Locate the cell with the specified text and output its (x, y) center coordinate. 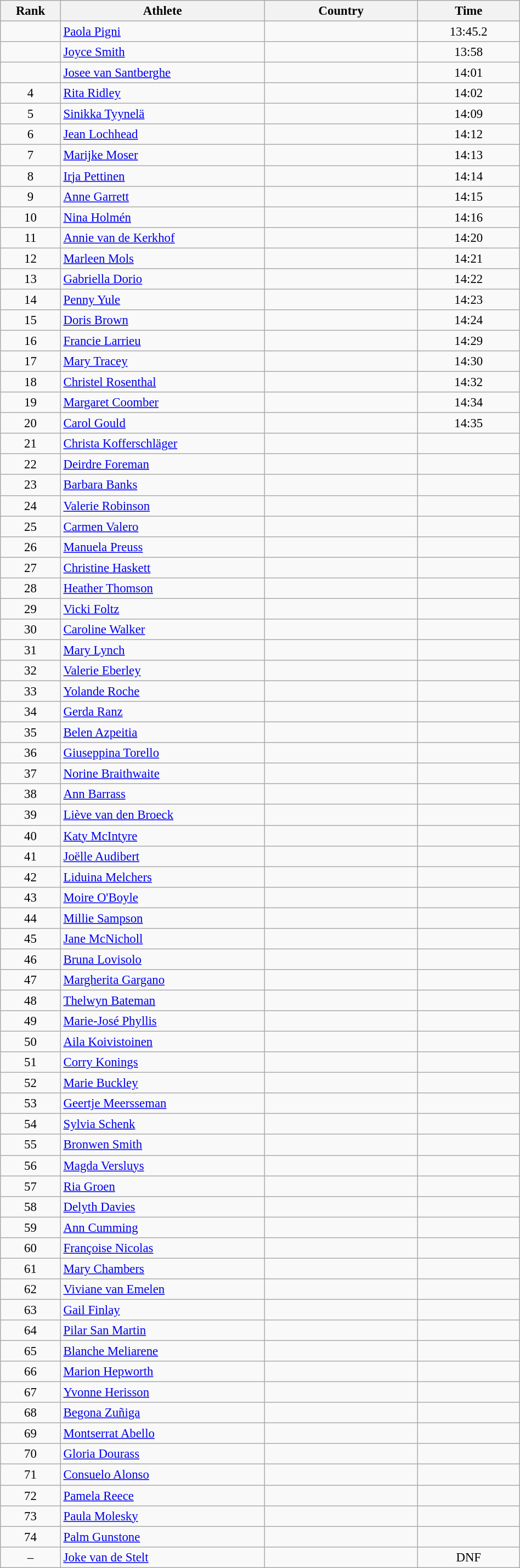
6 (31, 134)
Barbara Banks (162, 485)
14:29 (468, 341)
14:30 (468, 361)
Corry Konings (162, 1062)
20 (31, 423)
Margherita Gargano (162, 980)
70 (31, 1454)
16 (31, 341)
36 (31, 753)
35 (31, 733)
32 (31, 671)
55 (31, 1145)
Liduina Melchers (162, 877)
14:20 (468, 237)
Rita Ridley (162, 93)
Marijke Moser (162, 155)
Gloria Dourass (162, 1454)
Giuseppina Torello (162, 753)
Gabriella Dorio (162, 279)
10 (31, 217)
67 (31, 1392)
Country (341, 11)
46 (31, 959)
49 (31, 1021)
26 (31, 547)
61 (31, 1269)
51 (31, 1062)
Pilar San Martin (162, 1331)
Paula Molesky (162, 1516)
71 (31, 1475)
37 (31, 774)
Joëlle Audibert (162, 856)
17 (31, 361)
42 (31, 877)
Joke van de Stelt (162, 1557)
40 (31, 836)
7 (31, 155)
Rank (31, 11)
Yvonne Herisson (162, 1392)
Caroline Walker (162, 630)
Aila Koivistoinen (162, 1042)
Ann Cumming (162, 1227)
33 (31, 692)
Viviane van Emelen (162, 1289)
Belen Azpeitia (162, 733)
DNF (468, 1557)
Thelwyn Bateman (162, 1000)
Liève van den Broeck (162, 815)
Jane McNicholl (162, 939)
47 (31, 980)
Margaret Coomber (162, 403)
74 (31, 1537)
Doris Brown (162, 320)
Consuelo Alonso (162, 1475)
Mary Chambers (162, 1269)
Marie Buckley (162, 1083)
Deirdre Foreman (162, 465)
Delyth Davies (162, 1207)
Josee van Santberghe (162, 73)
Ann Barrass (162, 795)
Moire O'Boyle (162, 897)
Gail Finlay (162, 1310)
14:35 (468, 423)
14:23 (468, 299)
Jean Lochhead (162, 134)
4 (31, 93)
14:14 (468, 176)
18 (31, 382)
Begona Zuñiga (162, 1413)
Penny Yule (162, 299)
63 (31, 1310)
5 (31, 114)
13 (31, 279)
Marleen Mols (162, 258)
Christine Haskett (162, 568)
23 (31, 485)
Sinikka Tyynelä (162, 114)
27 (31, 568)
59 (31, 1227)
68 (31, 1413)
25 (31, 527)
50 (31, 1042)
Bronwen Smith (162, 1145)
Mary Tracey (162, 361)
14:22 (468, 279)
60 (31, 1248)
Sylvia Schenk (162, 1124)
41 (31, 856)
65 (31, 1351)
14:01 (468, 73)
66 (31, 1372)
Carol Gould (162, 423)
Mary Lynch (162, 650)
53 (31, 1103)
Geertje Meersseman (162, 1103)
22 (31, 465)
14:21 (468, 258)
15 (31, 320)
14:24 (468, 320)
39 (31, 815)
14:09 (468, 114)
64 (31, 1331)
38 (31, 795)
29 (31, 609)
31 (31, 650)
11 (31, 237)
Francie Larrieu (162, 341)
Blanche Meliarene (162, 1351)
19 (31, 403)
30 (31, 630)
58 (31, 1207)
62 (31, 1289)
14:13 (468, 155)
Yolande Roche (162, 692)
56 (31, 1165)
12 (31, 258)
48 (31, 1000)
34 (31, 712)
14:12 (468, 134)
Time (468, 11)
8 (31, 176)
43 (31, 897)
13:45.2 (468, 32)
44 (31, 918)
Marion Hepworth (162, 1372)
Christel Rosenthal (162, 382)
– (31, 1557)
Irja Pettinen (162, 176)
Ria Groen (162, 1186)
9 (31, 196)
72 (31, 1496)
Norine Braithwaite (162, 774)
Joyce Smith (162, 52)
Annie van de Kerkhof (162, 237)
13:58 (468, 52)
Palm Gunstone (162, 1537)
Pamela Reece (162, 1496)
Paola Pigni (162, 32)
52 (31, 1083)
Bruna Lovisolo (162, 959)
Carmen Valero (162, 527)
14:15 (468, 196)
Vicki Foltz (162, 609)
28 (31, 588)
Manuela Preuss (162, 547)
Françoise Nicolas (162, 1248)
14:02 (468, 93)
14:34 (468, 403)
21 (31, 444)
Nina Holmén (162, 217)
Magda Versluys (162, 1165)
Valerie Eberley (162, 671)
54 (31, 1124)
Millie Sampson (162, 918)
45 (31, 939)
Heather Thomson (162, 588)
14:32 (468, 382)
Katy McIntyre (162, 836)
69 (31, 1434)
14 (31, 299)
Valerie Robinson (162, 506)
73 (31, 1516)
Marie-José Phyllis (162, 1021)
24 (31, 506)
Anne Garrett (162, 196)
Athlete (162, 11)
Christa Kofferschläger (162, 444)
14:16 (468, 217)
57 (31, 1186)
Montserrat Abello (162, 1434)
Gerda Ranz (162, 712)
